Provide the (X, Y) coordinate of the cell's center where the given text is located.  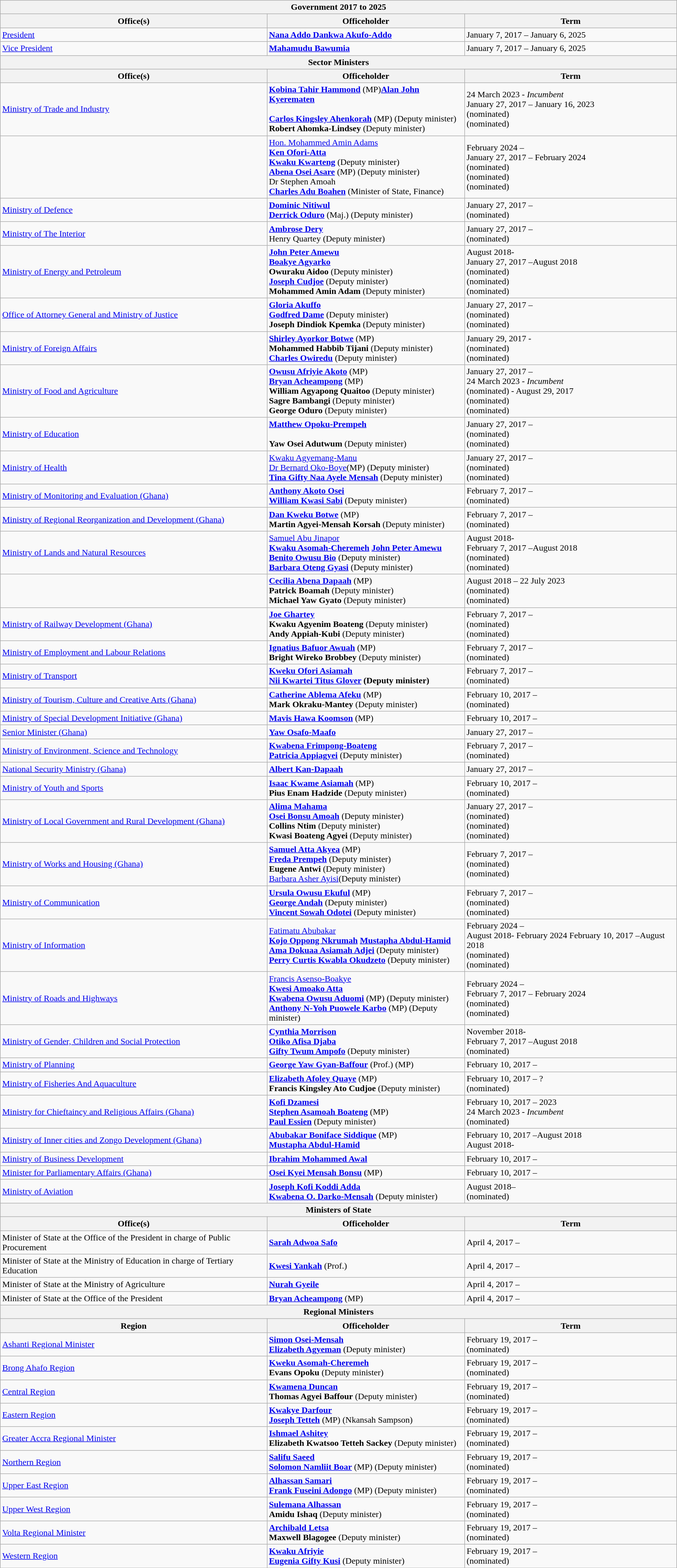
February 2024 –February 7, 2017 – February 2024(nominated)(nominated) (571, 998)
February 10, 2017 – ?(nominated) (571, 1083)
Ministry of Monitoring and Evaluation (Ghana) (134, 496)
Ministry of Information (134, 945)
Minister of State at the Ministry of Agriculture (134, 1285)
Regional Ministers (338, 1312)
Western Region (134, 1556)
Minister of State at the Office of the President in charge of Public Procurement (134, 1242)
Ishmael AshiteyElizabeth Kwatsoo Tetteh Sackey (Deputy minister) (366, 1438)
Senior Minister (Ghana) (134, 732)
Ministry of Energy and Petroleum (134, 272)
Region (134, 1326)
Dominic NitiwulDerrick Oduro (Maj.) (Deputy minister) (366, 210)
Ministry of Business Development (134, 1159)
Samuel Atta Akyea (MP)Freda Prempeh (Deputy minister)Eugene Antwi (Deputy minister)Barbara Asher Ayisi(Deputy minister) (366, 864)
Ministry of Regional Reorganization and Development (Ghana) (134, 519)
Alhassan SamariFrank Fuseini Adongo (MP) (Deputy minister) (366, 1485)
Kwesi Yankah (Prof.) (366, 1266)
Kwabena Frimpong-BoatengPatricia Appiagyei (Deputy minister) (366, 751)
Ministry of Inner cities and Zongo Development (Ghana) (134, 1140)
Office of Attorney General and Ministry of Justice (134, 315)
John Peter AmewuBoakye Agyarko Owuraku Aidoo (Deputy minister)Joseph Cudjoe (Deputy minister)Mohammed Amin Adam (Deputy minister) (366, 272)
Government 2017 to 2025 (338, 7)
January 27, 2017 –(nominated)(nominated)(nominated) (571, 821)
Nana Addo Dankwa Akufo-Addo (366, 35)
Ministers of State (338, 1210)
Kobina Tahir Hammond (MP)Alan John KyerematenCarlos Kingsley Ahenkorah (MP) (Deputy minister)Robert Ahomka-Lindsey (Deputy minister) (366, 109)
Gloria AkuffoGodfred Dame (Deputy minister)Joseph Dindiok Kpemka (Deputy minister) (366, 315)
Albert Kan-Dapaah (366, 769)
Ministry of Health (134, 467)
Ministry of Youth and Sports (134, 787)
Ministry of Education (134, 434)
Ministry of The Interior (134, 234)
Central Region (134, 1391)
Ministry of Railway Development (Ghana) (134, 624)
Eastern Region (134, 1415)
Ministry of Aviation (134, 1191)
Northern Region (134, 1462)
Sarah Adwoa Safo (366, 1242)
February 10, 2017 – 202324 March 2023 - Incumbent(nominated) (571, 1112)
Joseph Kofi Koddi AddaKwabena O. Darko-Mensah (Deputy minister) (366, 1191)
Alima MahamaOsei Bonsu Amoah (Deputy minister)Collins Ntim (Deputy minister)Kwasi Boateng Agyei (Deputy minister) (366, 821)
Upper West Region (134, 1509)
Mahamudu Bawumia (366, 48)
Ministry of Special Development Initiative (Ghana) (134, 718)
February 10, 2017 –August 2018August 2018- (571, 1140)
January 27, 2017 –24 March 2023 - Incumbent(nominated) - August 29, 2017(nominated)(nominated) (571, 391)
Yaw Osafo-Maafo (366, 732)
Bryan Acheampong (MP) (366, 1298)
George Yaw Gyan-Baffour (Prof.) (MP) (366, 1065)
Salifu SaeedSolomon Namliit Boar (MP) (Deputy minister) (366, 1462)
Ministry of Local Government and Rural Development (Ghana) (134, 821)
Sector Ministers (338, 62)
Shirley Ayorkor Botwe (MP)Mohammed Habbib Tijani (Deputy minister)Charles Owiredu (Deputy minister) (366, 348)
November 2018-February 7, 2017 –August 2018(nominated) (571, 1041)
Volta Regional Minister (134, 1532)
Mavis Hawa Koomson (MP) (366, 718)
Catherine Ablema Afeku (MP)Mark Okraku-Mantey (Deputy minister) (366, 699)
August 2018-February 7, 2017 –August 2018(nominated)(nominated) (571, 552)
Ministry of Transport (134, 676)
Abubakar Boniface Siddique (MP)Mustapha Abdul-Hamid (366, 1140)
Kwakye DarfourJoseph Tetteh (MP) (Nkansah Sampson) (366, 1415)
Dan Kweku Botwe (MP)Martin Agyei-Mensah Korsah (Deputy minister) (366, 519)
Cecilia Abena Dapaah (MP)Patrick Boamah (Deputy minister)Michael Yaw Gyato (Deputy minister) (366, 591)
Ministry of Foreign Affairs (134, 348)
National Security Ministry (Ghana) (134, 769)
Osei Kyei Mensah Bonsu (MP) (366, 1172)
Ministry of Gender, Children and Social Protection (134, 1041)
Minister for Parliamentary Affairs (Ghana) (134, 1172)
Matthew Opoku-PrempehYaw Osei Adutwum (Deputy minister) (366, 434)
Ministry of Employment and Labour Relations (134, 652)
Kwamena DuncanThomas Agyei Baffour (Deputy minister) (366, 1391)
Kwaku AfriyieEugenia Gifty Kusi (Deputy minister) (366, 1556)
Archibald LetsaMaxwell Blagogee (Deputy minister) (366, 1532)
Ministry of Trade and Industry (134, 109)
August 2018-January 27, 2017 –August 2018(nominated)(nominated)(nominated) (571, 272)
August 2018–(nominated) (571, 1191)
Ministry of Fisheries And Aquaculture (134, 1083)
January 29, 2017 -(nominated)(nominated) (571, 348)
Kweku Ofori AsiamahNii Kwartei Titus Glover (Deputy minister) (366, 676)
Cynthia MorrisonOtiko Afisa DjabaGifty Twum Ampofo (Deputy minister) (366, 1041)
Brong Ahafo Region (134, 1368)
Ashanti Regional Minister (134, 1344)
Greater Accra Regional Minister (134, 1438)
Vice President (134, 48)
24 March 2023 - IncumbentJanuary 27, 2017 – January 16, 2023(nominated)(nominated) (571, 109)
Samuel Abu JinaporKwaku Asomah-Cheremeh John Peter AmewuBenito Owusu Bio (Deputy minister)Barbara Oteng Gyasi (Deputy minister) (366, 552)
Ministry of Defence (134, 210)
Ursula Owusu Ekuful (MP)George Andah (Deputy minister) Vincent Sowah Odotei (Deputy minister) (366, 902)
Ministry of Planning (134, 1065)
February 2024 –January 27, 2017 – February 2024(nominated)(nominated)(nominated) (571, 167)
Ministry for Chieftaincy and Religious Affairs (Ghana) (134, 1112)
Ambrose DeryHenry Quartey (Deputy minister) (366, 234)
Anthony Akoto Osei William Kwasi Sabi (Deputy minister) (366, 496)
Upper East Region (134, 1485)
Ministry of Environment, Science and Technology (134, 751)
President (134, 35)
Ministry of Works and Housing (Ghana) (134, 864)
Kwaku Agyemang-ManuDr Bernard Oko-Boye(MP) (Deputy minister)Tina Gifty Naa Ayele Mensah (Deputy minister) (366, 467)
August 2018 – 22 July 2023(nominated)(nominated) (571, 591)
Francis Asenso-BoakyeKwesi Amoako AttaKwabena Owusu Aduomi (MP) (Deputy minister)Anthony N-Yoh Puowele Karbo (MP) (Deputy minister) (366, 998)
Ministry of Tourism, Culture and Creative Arts (Ghana) (134, 699)
Minister of State at the Office of the President (134, 1298)
Joe GharteyKwaku Agyenim Boateng (Deputy minister)Andy Appiah-Kubi (Deputy minister) (366, 624)
Ignatius Bafuor Awuah (MP)Bright Wireko Brobbey (Deputy minister) (366, 652)
Sulemana AlhassanAmidu Ishaq (Deputy minister) (366, 1509)
Elizabeth Afoley Quaye (MP)Francis Kingsley Ato Cudjoe (Deputy minister) (366, 1083)
Kweku Asomah-CheremehEvans Opoku (Deputy minister) (366, 1368)
Ibrahim Mohammed Awal (366, 1159)
February 2024 –August 2018- February 2024 February 10, 2017 –August 2018(nominated)(nominated) (571, 945)
Fatimatu AbubakarKojo Oppong Nkrumah Mustapha Abdul-HamidAma Dokuaa Asiamah Adjei (Deputy minister)Perry Curtis Kwabla Okudzeto (Deputy minister) (366, 945)
Kofi DzamesiStephen Asamoah Boateng (MP)Paul Essien (Deputy minister) (366, 1112)
Isaac Kwame Asiamah (MP)Pius Enam Hadzide (Deputy minister) (366, 787)
Ministry of Food and Agriculture (134, 391)
Nurah Gyeile (366, 1285)
Owusu Afriyie Akoto (MP)Bryan Acheampong (MP)William Agyapong Quaitoo (Deputy minister)Sagre Bambangi (Deputy minister)George Oduro (Deputy minister) (366, 391)
Minister of State at the Ministry of Education in charge of Tertiary Education (134, 1266)
Simon Osei-MensahElizabeth Agyeman (Deputy minister) (366, 1344)
Ministry of Lands and Natural Resources (134, 552)
Ministry of Roads and Highways (134, 998)
Ministry of Communication (134, 902)
